Find where the given text appears and provide that cell's center as (X, Y) coordinate. 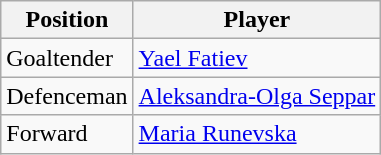
Maria Runevska (257, 134)
Yael Fatiev (257, 58)
Forward (67, 134)
Position (67, 20)
Goaltender (67, 58)
Defenceman (67, 96)
Player (257, 20)
Aleksandra-Olga Seppar (257, 96)
